Scan for the cell matching the given text and deliver its [x, y] coordinate at center. 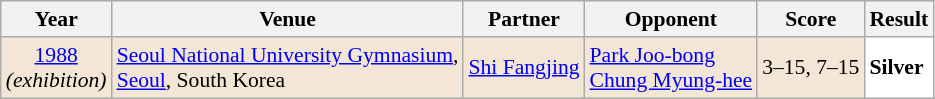
Score [810, 19]
Venue [288, 19]
Silver [898, 68]
3–15, 7–15 [810, 68]
Park Joo-bong Chung Myung-hee [672, 68]
Year [56, 19]
Seoul National University Gymnasium,Seoul, South Korea [288, 68]
Partner [524, 19]
Opponent [672, 19]
Result [898, 19]
1988(exhibition) [56, 68]
Shi Fangjing [524, 68]
